Locate the cell with the specified text and output its (x, y) center coordinate. 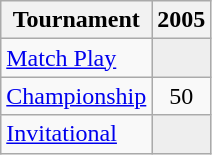
Invitational (76, 134)
Championship (76, 96)
2005 (182, 20)
Tournament (76, 20)
Match Play (76, 58)
50 (182, 96)
